Pinpoint the cell where the given text exists, returning its (x, y) midpoint coordinate. 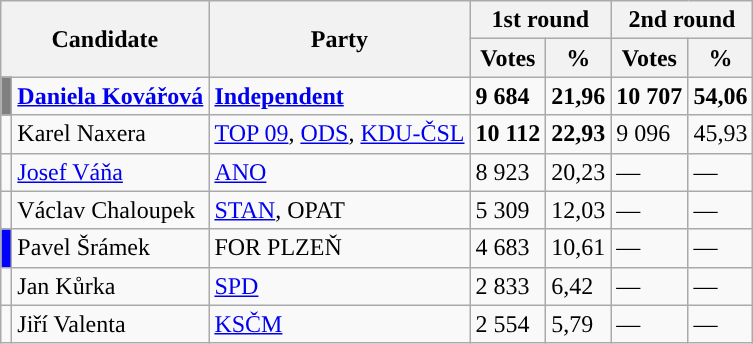
6,42 (578, 286)
10 707 (650, 96)
2 833 (508, 286)
ANO (340, 172)
Jan Kůrka (110, 286)
Daniela Kovářová (110, 96)
10,61 (578, 248)
12,03 (578, 210)
5 309 (508, 210)
Jiří Valenta (110, 324)
TOP 09, ODS, KDU-ČSL (340, 134)
54,06 (720, 96)
Josef Váňa (110, 172)
10 112 (508, 134)
2nd round (682, 20)
8 923 (508, 172)
STAN, OPAT (340, 210)
2 554 (508, 324)
KSČM (340, 324)
5,79 (578, 324)
Václav Chaloupek (110, 210)
1st round (540, 20)
9 096 (650, 134)
Candidate (105, 39)
21,96 (578, 96)
Karel Naxera (110, 134)
22,93 (578, 134)
20,23 (578, 172)
FOR PLZEŇ (340, 248)
9 684 (508, 96)
45,93 (720, 134)
Independent (340, 96)
SPD (340, 286)
4 683 (508, 248)
Party (340, 39)
Pavel Šrámek (110, 248)
